Determine the [x, y] coordinate at the center of the cell enclosing the given text.  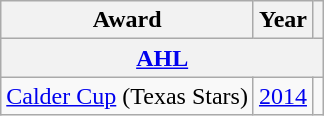
2014 [282, 96]
Award [128, 20]
AHL [162, 58]
Calder Cup (Texas Stars) [128, 96]
Year [282, 20]
